Capture the cell that displays the provided text and extract its (X, Y) central coordinate. 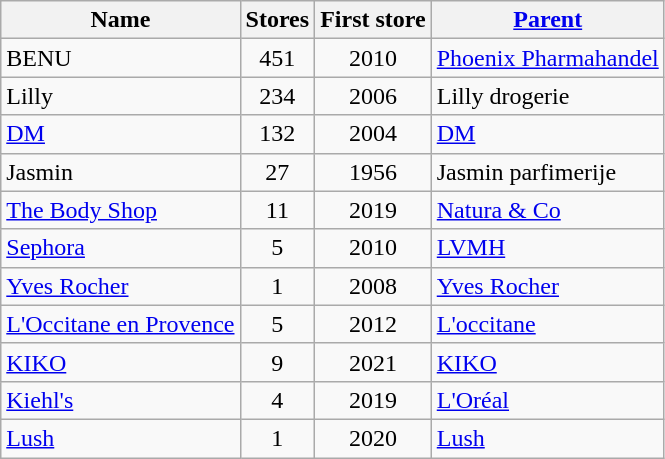
LVMH (548, 248)
2021 (374, 362)
BENU (120, 58)
2004 (374, 134)
Phoenix Pharmahandel (548, 58)
27 (278, 172)
4 (278, 400)
First store (374, 20)
1956 (374, 172)
234 (278, 96)
Natura & Co (548, 210)
9 (278, 362)
2008 (374, 286)
L'Occitane en Provence (120, 324)
Lilly drogerie (548, 96)
2006 (374, 96)
Parent (548, 20)
132 (278, 134)
Jasmin parfimerije (548, 172)
Stores (278, 20)
2012 (374, 324)
2020 (374, 438)
The Body Shop (120, 210)
Jasmin (120, 172)
11 (278, 210)
L'occitane (548, 324)
Lilly (120, 96)
Sephora (120, 248)
L'Oréal (548, 400)
451 (278, 58)
Name (120, 20)
Kiehl's (120, 400)
